From the cell containing the given text, extract its center point as (X, Y) coordinate. 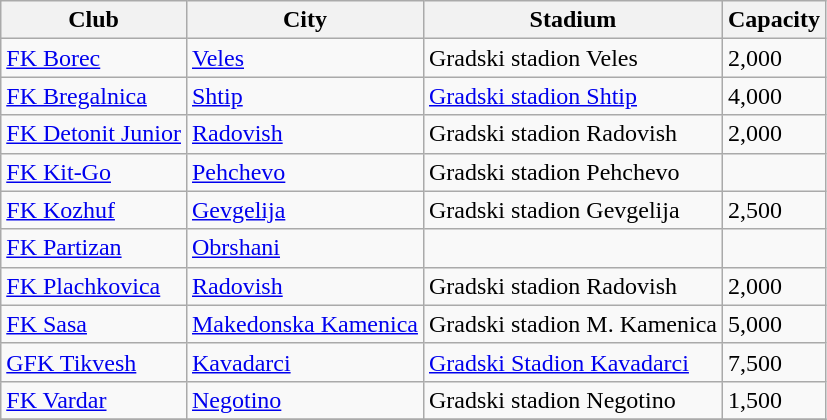
Stadium (572, 20)
Gradski stadion Negotino (572, 400)
Makedonska Kamenica (304, 324)
Gradski stadion Shtip (572, 96)
Capacity (774, 20)
Gradski stadion Pehchevo (572, 172)
FK Kit-Go (94, 172)
Veles (304, 58)
Kavadarci (304, 362)
FK Kozhuf (94, 210)
Shtip (304, 96)
7,500 (774, 362)
1,500 (774, 400)
Gradski stadion Gevgelija (572, 210)
FK Plachkovica (94, 286)
2,500 (774, 210)
Gradski stadion Veles (572, 58)
Obrshani (304, 248)
FK Borec (94, 58)
FK Bregalnica (94, 96)
GFK Tikvesh (94, 362)
Gevgelija (304, 210)
FK Partizan (94, 248)
FK Detonit Junior (94, 134)
5,000 (774, 324)
Pehchevo (304, 172)
FK Sasa (94, 324)
Club (94, 20)
Gradski Stadion Kavadarci (572, 362)
FK Vardar (94, 400)
Negotino (304, 400)
4,000 (774, 96)
Gradski stadion M. Kamenica (572, 324)
City (304, 20)
